From the cell containing the given text, extract its center point as (x, y) coordinate. 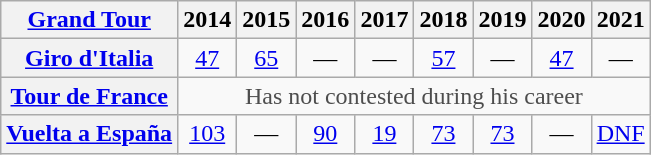
2016 (326, 20)
2015 (266, 20)
2021 (620, 20)
2019 (502, 20)
2018 (444, 20)
2014 (208, 20)
Vuelta a España (90, 134)
Giro d'Italia (90, 58)
Has not contested during his career (414, 96)
Tour de France (90, 96)
103 (208, 134)
DNF (620, 134)
2017 (384, 20)
19 (384, 134)
57 (444, 58)
Grand Tour (90, 20)
90 (326, 134)
65 (266, 58)
2020 (562, 20)
